Identify which cell holds the provided text, then report its (x, y) central coordinate. 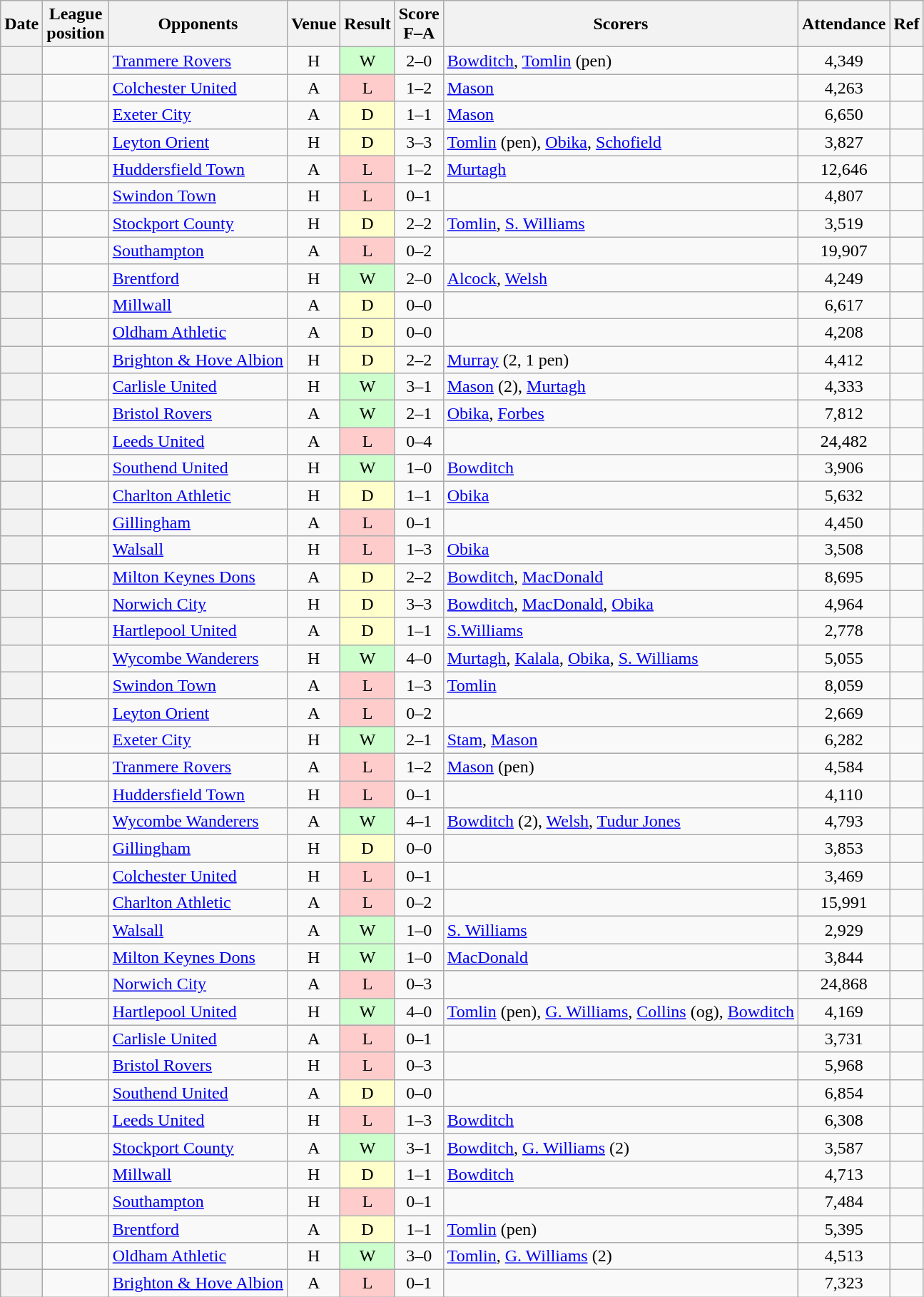
Bowditch, MacDonald (621, 577)
4,807 (843, 196)
Attendance (843, 24)
S. Williams (621, 930)
Tomlin, G. Williams (2) (621, 1256)
5,395 (843, 1228)
MacDonald (621, 957)
S.Williams (621, 631)
Murtagh, Kalala, Obika, S. Williams (621, 658)
4,513 (843, 1256)
7,812 (843, 414)
Ref (906, 24)
8,059 (843, 685)
7,484 (843, 1201)
5,632 (843, 495)
24,868 (843, 984)
Scorers (621, 24)
3–0 (419, 1256)
12,646 (843, 169)
5,968 (843, 1066)
ScoreF–A (419, 24)
4,169 (843, 1011)
2,669 (843, 712)
Bowditch (2), Welsh, Tudur Jones (621, 822)
24,482 (843, 441)
3,853 (843, 849)
4,412 (843, 359)
4,110 (843, 794)
Obika, Forbes (621, 414)
8,695 (843, 577)
4,263 (843, 88)
3,906 (843, 468)
Opponents (198, 24)
19,907 (843, 251)
3,844 (843, 957)
Murtagh (621, 169)
2,778 (843, 631)
3,508 (843, 550)
3,827 (843, 142)
0–4 (419, 441)
4,713 (843, 1174)
6,282 (843, 740)
Tomlin (pen) (621, 1228)
Venue (314, 24)
3,587 (843, 1147)
4,964 (843, 604)
5,055 (843, 658)
4,349 (843, 61)
Murray (2, 1 pen) (621, 359)
Alcock, Welsh (621, 278)
6,617 (843, 305)
Mason (2), Murtagh (621, 387)
Tomlin, S. Williams (621, 223)
Bowditch, G. Williams (2) (621, 1147)
Tomlin (pen), G. Williams, Collins (og), Bowditch (621, 1011)
2,929 (843, 930)
4–1 (419, 822)
7,323 (843, 1283)
Tomlin (pen), Obika, Schofield (621, 142)
3,469 (843, 876)
Result (367, 24)
Bowditch, Tomlin (pen) (621, 61)
4,333 (843, 387)
Bowditch, MacDonald, Obika (621, 604)
3,519 (843, 223)
4,249 (843, 278)
4,584 (843, 767)
6,650 (843, 115)
6,854 (843, 1093)
4,793 (843, 822)
Stam, Mason (621, 740)
4,450 (843, 523)
Date (21, 24)
Tomlin (621, 685)
Mason (pen) (621, 767)
15,991 (843, 903)
4,208 (843, 332)
3,731 (843, 1039)
Leagueposition (76, 24)
6,308 (843, 1120)
